Search for the cell housing the specified text and yield its [x, y] center coordinate. 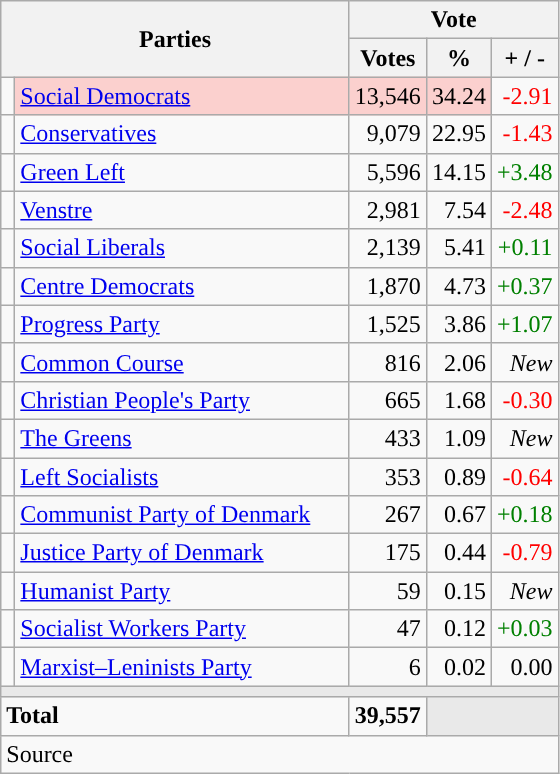
-1.43 [524, 134]
Progress Party [182, 324]
Marxist–Leninists Party [182, 667]
13,546 [388, 96]
-2.48 [524, 210]
1,870 [388, 286]
Justice Party of Denmark [182, 553]
+ / - [524, 58]
Source [280, 754]
47 [388, 629]
Total [176, 716]
-0.64 [524, 477]
The Greens [182, 438]
0.67 [458, 515]
% [458, 58]
0.02 [458, 667]
+3.48 [524, 172]
Left Socialists [182, 477]
4.73 [458, 286]
Common Course [182, 362]
175 [388, 553]
-0.30 [524, 400]
353 [388, 477]
Venstre [182, 210]
433 [388, 438]
Conservatives [182, 134]
267 [388, 515]
39,557 [388, 716]
Socialist Workers Party [182, 629]
34.24 [458, 96]
Christian People's Party [182, 400]
+0.03 [524, 629]
7.54 [458, 210]
0.12 [458, 629]
Social Liberals [182, 248]
3.86 [458, 324]
Votes [388, 58]
+0.11 [524, 248]
665 [388, 400]
Centre Democrats [182, 286]
0.44 [458, 553]
22.95 [458, 134]
0.00 [524, 667]
0.89 [458, 477]
816 [388, 362]
2.06 [458, 362]
2,139 [388, 248]
-0.79 [524, 553]
Parties [176, 39]
Green Left [182, 172]
0.15 [458, 591]
2,981 [388, 210]
+0.18 [524, 515]
Social Democrats [182, 96]
-2.91 [524, 96]
+0.37 [524, 286]
59 [388, 591]
1.68 [458, 400]
14.15 [458, 172]
+1.07 [524, 324]
Communist Party of Denmark [182, 515]
Vote [454, 20]
6 [388, 667]
1,525 [388, 324]
5,596 [388, 172]
1.09 [458, 438]
Humanist Party [182, 591]
9,079 [388, 134]
5.41 [458, 248]
